Extract the (x, y) coordinate from the center of the cell holding the provided text.  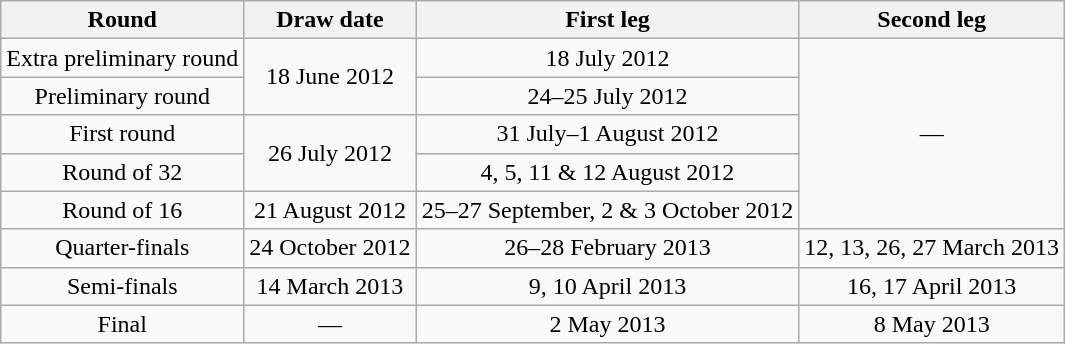
Final (122, 324)
Round of 16 (122, 210)
Second leg (932, 20)
24–25 July 2012 (608, 96)
Draw date (330, 20)
4, 5, 11 & 12 August 2012 (608, 172)
18 June 2012 (330, 77)
26–28 February 2013 (608, 248)
24 October 2012 (330, 248)
31 July–1 August 2012 (608, 134)
16, 17 April 2013 (932, 286)
12, 13, 26, 27 March 2013 (932, 248)
8 May 2013 (932, 324)
Quarter-finals (122, 248)
14 March 2013 (330, 286)
2 May 2013 (608, 324)
25–27 September, 2 & 3 October 2012 (608, 210)
26 July 2012 (330, 153)
21 August 2012 (330, 210)
First round (122, 134)
Preliminary round (122, 96)
Round (122, 20)
First leg (608, 20)
9, 10 April 2013 (608, 286)
Round of 32 (122, 172)
Extra preliminary round (122, 58)
Semi-finals (122, 286)
18 July 2012 (608, 58)
